Capture the cell that displays the provided text and extract its (x, y) central coordinate. 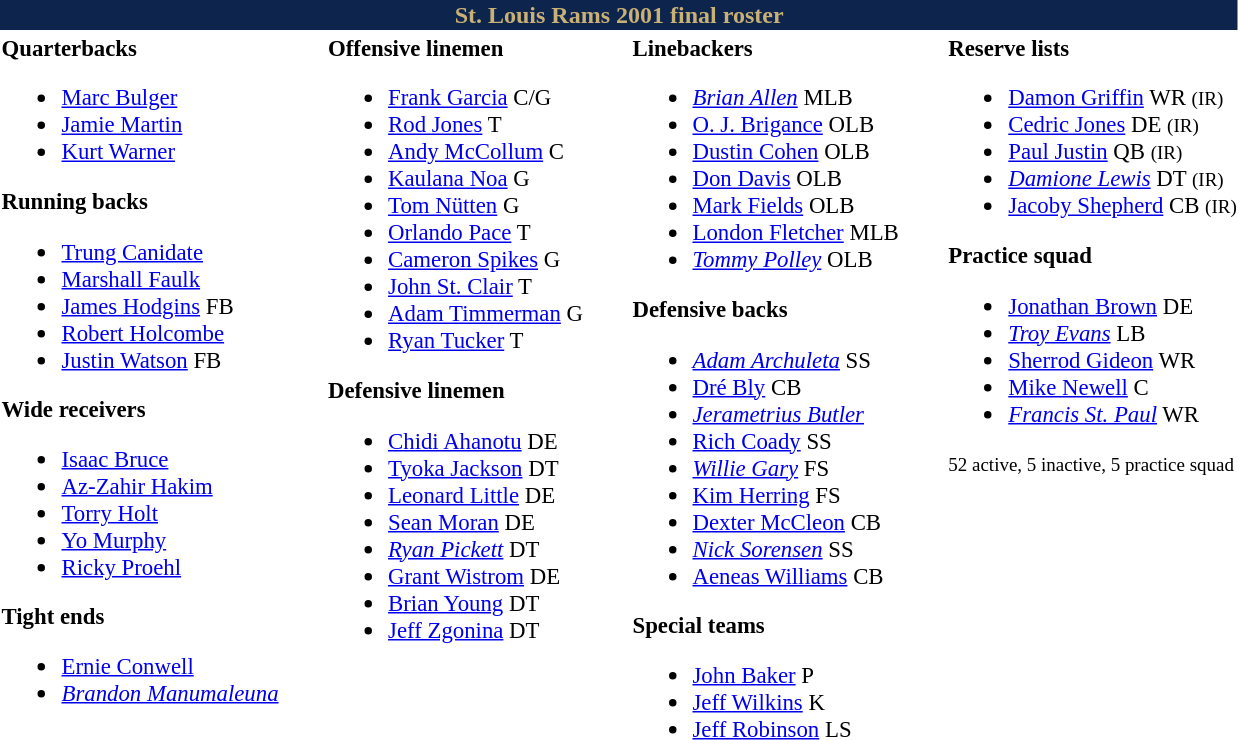
St. Louis Rams 2001 final roster (619, 15)
